Pinpoint the cell where the given text exists, returning its [x, y] midpoint coordinate. 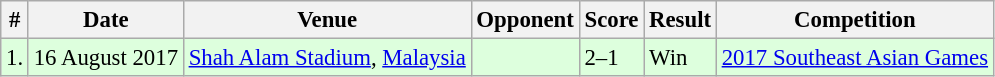
1. [15, 58]
Win [680, 58]
# [15, 20]
Shah Alam Stadium, Malaysia [327, 58]
2017 Southeast Asian Games [854, 58]
Competition [854, 20]
2–1 [612, 58]
Date [106, 20]
Opponent [525, 20]
Score [612, 20]
Venue [327, 20]
Result [680, 20]
16 August 2017 [106, 58]
